Scan for the cell matching the given text and deliver its [X, Y] coordinate at center. 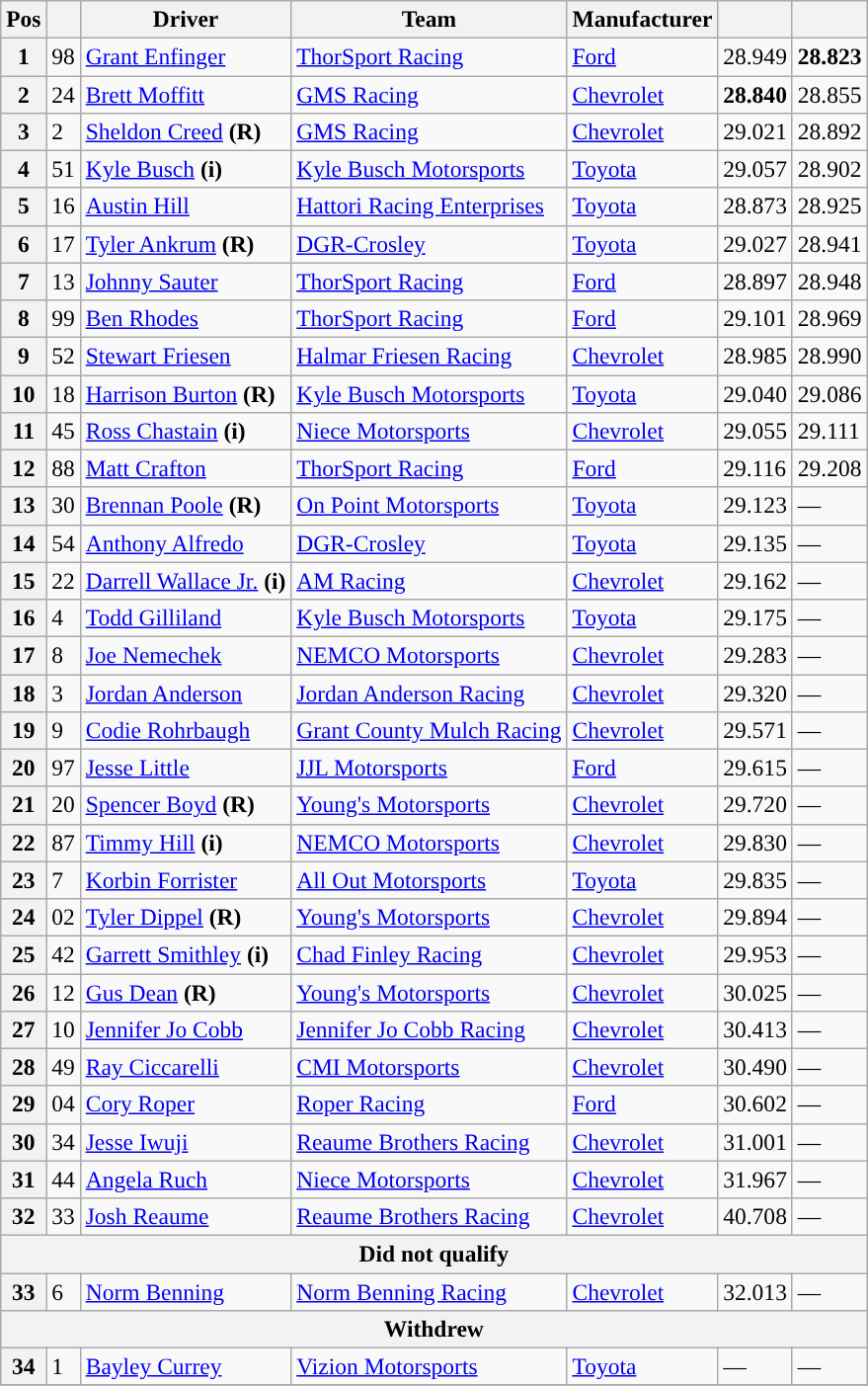
28.985 [755, 356]
29 [24, 1104]
51 [63, 169]
Harrison Burton (R) [186, 393]
31 [24, 1180]
30.490 [755, 1067]
Austin Hill [186, 206]
11 [24, 431]
40.708 [755, 1216]
All Out Motorsports [429, 880]
30.413 [755, 1029]
Gus Dean (R) [186, 992]
Jesse Little [186, 768]
28.925 [829, 206]
29.101 [755, 318]
Darrell Wallace Jr. (i) [186, 581]
28.823 [829, 56]
Norm Benning [186, 1291]
23 [24, 880]
29.111 [829, 431]
Korbin Forrister [186, 880]
02 [63, 917]
Jennifer Jo Cobb Racing [429, 1029]
Jesse Iwuji [186, 1142]
29.040 [755, 393]
Jordan Anderson [186, 693]
99 [63, 318]
29.021 [755, 131]
Grant County Mulch Racing [429, 730]
28.873 [755, 206]
28.897 [755, 282]
29.116 [755, 468]
31.967 [755, 1180]
Jennifer Jo Cobb [186, 1029]
29.571 [755, 730]
29.208 [829, 468]
Brennan Poole (R) [186, 506]
29.162 [755, 581]
Team [429, 19]
29.057 [755, 169]
04 [63, 1104]
On Point Motorsports [429, 506]
Ben Rhodes [186, 318]
Pos [24, 19]
Tyler Ankrum (R) [186, 244]
Kyle Busch (i) [186, 169]
28.902 [829, 169]
87 [63, 843]
28.990 [829, 356]
Joe Nemechek [186, 655]
30.025 [755, 992]
45 [63, 431]
26 [24, 992]
54 [63, 543]
AM Racing [429, 581]
44 [63, 1180]
29.027 [755, 244]
27 [24, 1029]
Sheldon Creed (R) [186, 131]
Johnny Sauter [186, 282]
29.615 [755, 768]
Bayley Currey [186, 1366]
CMI Motorsports [429, 1067]
Cory Roper [186, 1104]
Timmy Hill (i) [186, 843]
29.835 [755, 880]
28 [24, 1067]
Todd Gilliland [186, 617]
19 [24, 730]
Norm Benning Racing [429, 1291]
JJL Motorsports [429, 768]
Halmar Friesen Racing [429, 356]
Codie Rohrbaugh [186, 730]
15 [24, 581]
98 [63, 56]
Ray Ciccarelli [186, 1067]
Manufacturer [642, 19]
29.830 [755, 843]
29.175 [755, 617]
29.123 [755, 506]
29.953 [755, 954]
31.001 [755, 1142]
28.949 [755, 56]
29.894 [755, 917]
29.055 [755, 431]
Driver [186, 19]
Angela Ruch [186, 1180]
42 [63, 954]
14 [24, 543]
29.135 [755, 543]
Spencer Boyd (R) [186, 805]
Vizion Motorsports [429, 1366]
5 [24, 206]
Hattori Racing Enterprises [429, 206]
Chad Finley Racing [429, 954]
28.969 [829, 318]
29.720 [755, 805]
Roper Racing [429, 1104]
25 [24, 954]
Did not qualify [434, 1254]
52 [63, 356]
28.855 [829, 94]
Stewart Friesen [186, 356]
Grant Enfinger [186, 56]
Matt Crafton [186, 468]
Withdrew [434, 1329]
28.892 [829, 131]
30.602 [755, 1104]
28.941 [829, 244]
29.320 [755, 693]
Garrett Smithley (i) [186, 954]
32 [24, 1216]
Tyler Dippel (R) [186, 917]
Josh Reaume [186, 1216]
88 [63, 468]
29.283 [755, 655]
28.948 [829, 282]
32.013 [755, 1291]
Ross Chastain (i) [186, 431]
28.840 [755, 94]
Anthony Alfredo [186, 543]
Brett Moffitt [186, 94]
21 [24, 805]
29.086 [829, 393]
Jordan Anderson Racing [429, 693]
49 [63, 1067]
97 [63, 768]
